Capture the cell that displays the provided text and extract its [x, y] central coordinate. 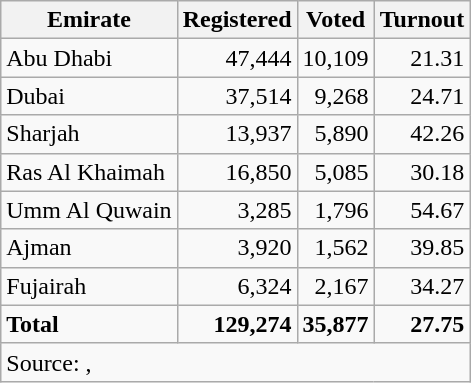
Fujairah [89, 286]
Dubai [89, 96]
3,920 [237, 248]
Turnout [422, 20]
39.85 [422, 248]
Ajman [89, 248]
10,109 [336, 58]
24.71 [422, 96]
2,167 [336, 286]
3,285 [237, 210]
9,268 [336, 96]
Total [89, 324]
16,850 [237, 172]
21.31 [422, 58]
42.26 [422, 134]
5,085 [336, 172]
Umm Al Quwain [89, 210]
34.27 [422, 286]
Abu Dhabi [89, 58]
1,796 [336, 210]
Emirate [89, 20]
Sharjah [89, 134]
54.67 [422, 210]
6,324 [237, 286]
Source: , [236, 362]
35,877 [336, 324]
1,562 [336, 248]
5,890 [336, 134]
13,937 [237, 134]
47,444 [237, 58]
37,514 [237, 96]
Registered [237, 20]
Voted [336, 20]
27.75 [422, 324]
Ras Al Khaimah [89, 172]
30.18 [422, 172]
129,274 [237, 324]
